Capture the cell that displays the provided text and extract its (x, y) central coordinate. 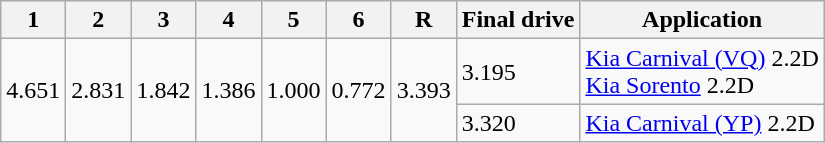
3.320 (518, 123)
5 (294, 20)
Kia Carnival (YP) 2.2D (702, 123)
1 (34, 20)
2 (98, 20)
0.772 (358, 90)
Application (702, 20)
Kia Carnival (VQ) 2.2DKia Sorento 2.2D (702, 72)
4 (228, 20)
6 (358, 20)
1.842 (164, 90)
3.393 (424, 90)
R (424, 20)
Final drive (518, 20)
2.831 (98, 90)
3.195 (518, 72)
3 (164, 20)
4.651 (34, 90)
1.000 (294, 90)
1.386 (228, 90)
